Locate the cell with the specified text and output its [X, Y] center coordinate. 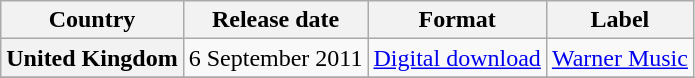
Label [620, 20]
Format [457, 20]
Digital download [457, 58]
Release date [276, 20]
United Kingdom [92, 58]
6 September 2011 [276, 58]
Warner Music [620, 58]
Country [92, 20]
